Return [x, y] of the center of cell containing provided text 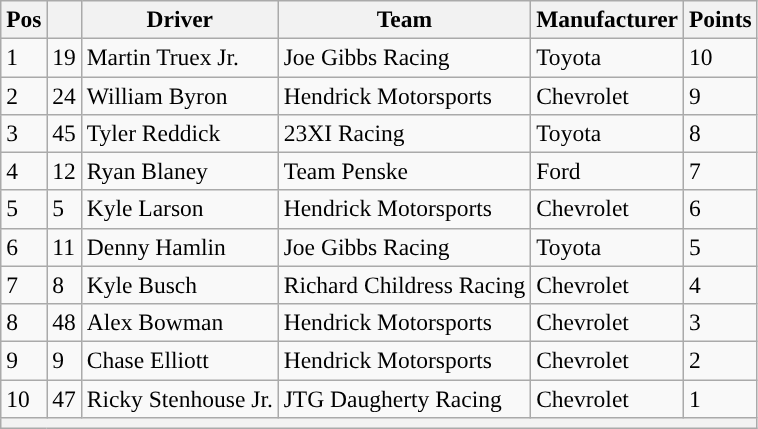
Manufacturer [608, 19]
Ford [608, 171]
23XI Racing [404, 133]
12 [64, 171]
Ryan Blaney [180, 171]
Driver [180, 19]
Kyle Busch [180, 285]
Ricky Stenhouse Jr. [180, 398]
24 [64, 95]
Points [720, 19]
JTG Daugherty Racing [404, 398]
Team [404, 19]
Tyler Reddick [180, 133]
47 [64, 398]
Pos [24, 19]
Chase Elliott [180, 360]
Team Penske [404, 171]
19 [64, 57]
48 [64, 322]
Kyle Larson [180, 209]
11 [64, 247]
William Byron [180, 95]
Denny Hamlin [180, 247]
Martin Truex Jr. [180, 57]
45 [64, 133]
Richard Childress Racing [404, 285]
Alex Bowman [180, 322]
